Capture the cell that displays the provided text and extract its (X, Y) central coordinate. 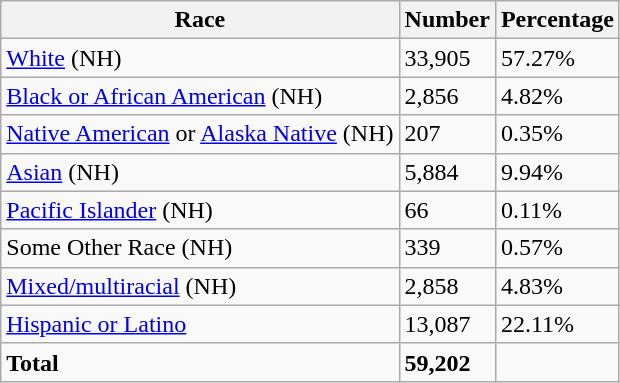
Number (447, 20)
59,202 (447, 362)
Mixed/multiracial (NH) (200, 286)
207 (447, 134)
0.11% (557, 210)
2,856 (447, 96)
0.35% (557, 134)
4.82% (557, 96)
Native American or Alaska Native (NH) (200, 134)
2,858 (447, 286)
0.57% (557, 248)
Total (200, 362)
13,087 (447, 324)
Pacific Islander (NH) (200, 210)
22.11% (557, 324)
57.27% (557, 58)
White (NH) (200, 58)
9.94% (557, 172)
Percentage (557, 20)
Some Other Race (NH) (200, 248)
33,905 (447, 58)
5,884 (447, 172)
66 (447, 210)
4.83% (557, 286)
339 (447, 248)
Hispanic or Latino (200, 324)
Asian (NH) (200, 172)
Race (200, 20)
Black or African American (NH) (200, 96)
